Scan for the cell matching the given text and deliver its (X, Y) coordinate at center. 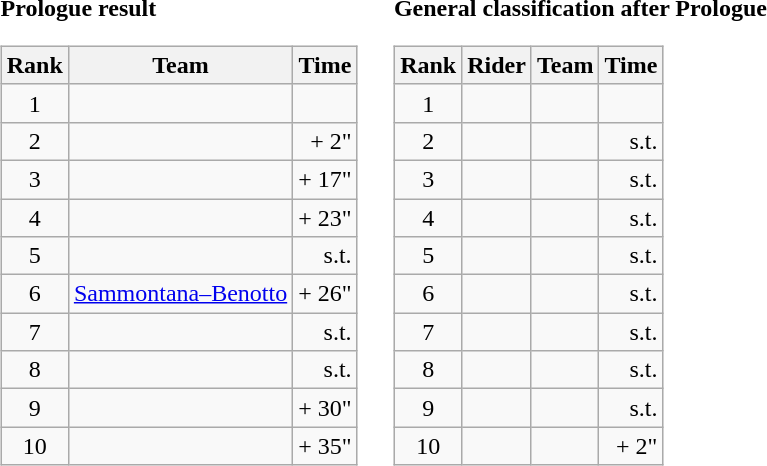
+ 23" (325, 217)
+ 26" (325, 294)
+ 35" (325, 446)
Sammontana–Benotto (180, 294)
+ 30" (325, 408)
+ 17" (325, 179)
Rider (497, 65)
